Find where the given text appears and provide that cell's center as [X, Y] coordinate. 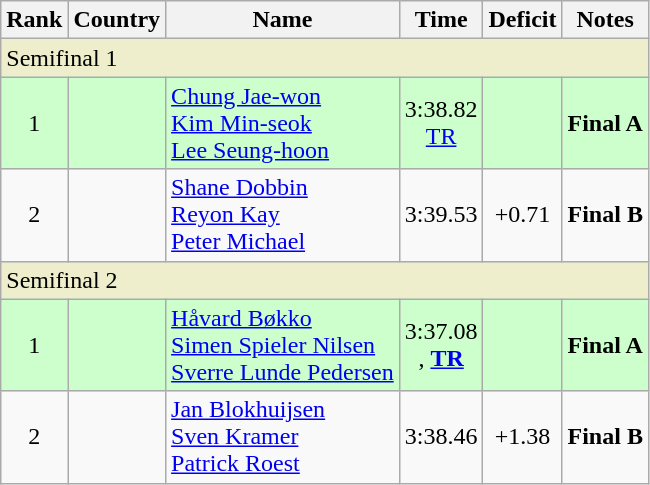
+0.71 [522, 215]
Håvard BøkkoSimen Spieler NilsenSverre Lunde Pedersen [283, 345]
Country [117, 20]
Chung Jae-wonKim Min-seokLee Seung-hoon [283, 123]
Notes [605, 20]
Deficit [522, 20]
3:37.08, TR [441, 345]
3:39.53 [441, 215]
Name [283, 20]
Jan BlokhuijsenSven KramerPatrick Roest [283, 437]
Semifinal 1 [325, 58]
Shane DobbinReyon KayPeter Michael [283, 215]
Rank [34, 20]
3:38.82TR [441, 123]
+1.38 [522, 437]
Time [441, 20]
Semifinal 2 [325, 280]
3:38.46 [441, 437]
